Pinpoint the cell where the given text exists, returning its (X, Y) midpoint coordinate. 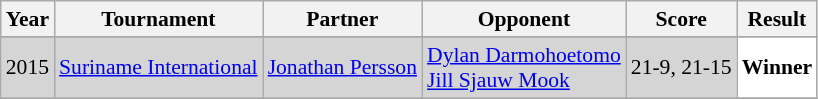
Tournament (158, 19)
Result (778, 19)
Year (28, 19)
2015 (28, 68)
Jonathan Persson (342, 68)
Opponent (524, 19)
21-9, 21-15 (682, 68)
Dylan Darmohoetomo Jill Sjauw Mook (524, 68)
Score (682, 19)
Winner (778, 68)
Partner (342, 19)
Suriname International (158, 68)
